From the cell containing the given text, extract its center point as (x, y) coordinate. 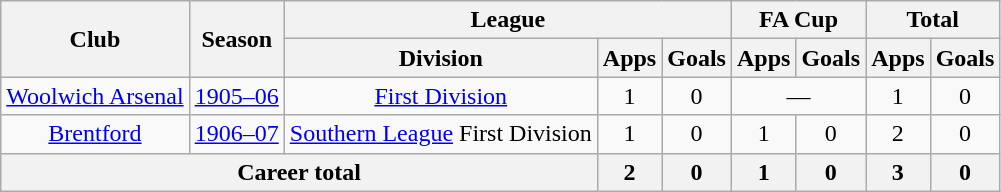
Brentford (95, 134)
3 (898, 172)
Woolwich Arsenal (95, 96)
1906–07 (236, 134)
League (508, 20)
Club (95, 39)
Season (236, 39)
Total (933, 20)
Career total (300, 172)
1905–06 (236, 96)
FA Cup (798, 20)
Division (440, 58)
— (798, 96)
First Division (440, 96)
Southern League First Division (440, 134)
